Detect which cell encompasses the target text, then output its (x, y) center coordinate. 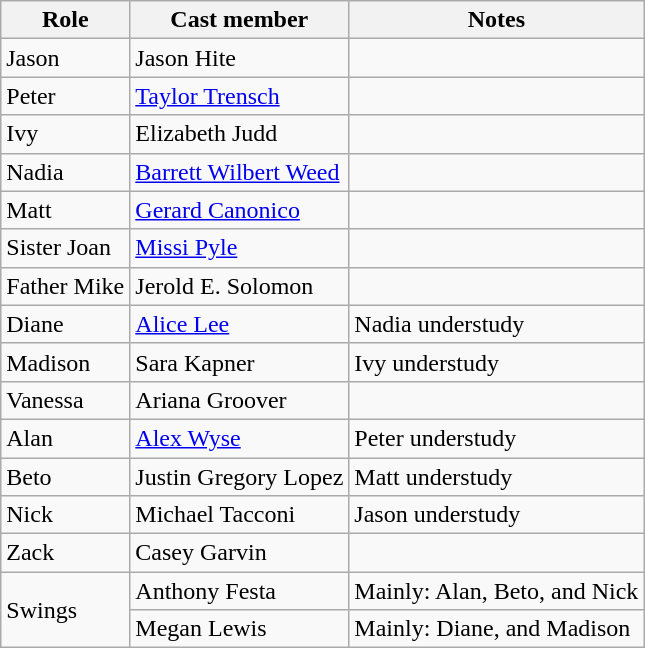
Mainly: Diane, and Madison (496, 629)
Taylor Trensch (240, 96)
Sister Joan (66, 248)
Nick (66, 515)
Cast member (240, 20)
Zack (66, 553)
Missi Pyle (240, 248)
Nadia (66, 172)
Mainly: Alan, Beto, and Nick (496, 591)
Role (66, 20)
Ivy (66, 134)
Alan (66, 438)
Matt (66, 210)
Sara Kapner (240, 362)
Nadia understudy (496, 324)
Jason (66, 58)
Michael Tacconi (240, 515)
Megan Lewis (240, 629)
Anthony Festa (240, 591)
Father Mike (66, 286)
Notes (496, 20)
Peter (66, 96)
Jason Hite (240, 58)
Casey Garvin (240, 553)
Madison (66, 362)
Jerold E. Solomon (240, 286)
Jason understudy (496, 515)
Swings (66, 610)
Vanessa (66, 400)
Justin Gregory Lopez (240, 477)
Diane (66, 324)
Ivy understudy (496, 362)
Alice Lee (240, 324)
Elizabeth Judd (240, 134)
Matt understudy (496, 477)
Gerard Canonico (240, 210)
Beto (66, 477)
Barrett Wilbert Weed (240, 172)
Alex Wyse (240, 438)
Ariana Groover (240, 400)
Peter understudy (496, 438)
